Locate the cell with the specified text and output its [X, Y] center coordinate. 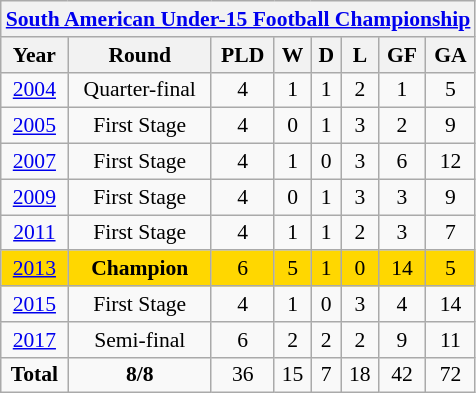
D [326, 55]
L [360, 55]
36 [242, 375]
Total [34, 375]
W [292, 55]
2013 [34, 269]
2005 [34, 126]
2007 [34, 162]
Round [140, 55]
South American Under-15 Football Championship [238, 19]
11 [450, 340]
12 [450, 162]
Semi-final [140, 340]
2017 [34, 340]
72 [450, 375]
2004 [34, 90]
GA [450, 55]
15 [292, 375]
2009 [34, 197]
42 [402, 375]
Champion [140, 269]
Quarter-final [140, 90]
GF [402, 55]
Year [34, 55]
2015 [34, 304]
PLD [242, 55]
8/8 [140, 375]
18 [360, 375]
2011 [34, 233]
